From the cell containing the given text, extract its center point as [x, y] coordinate. 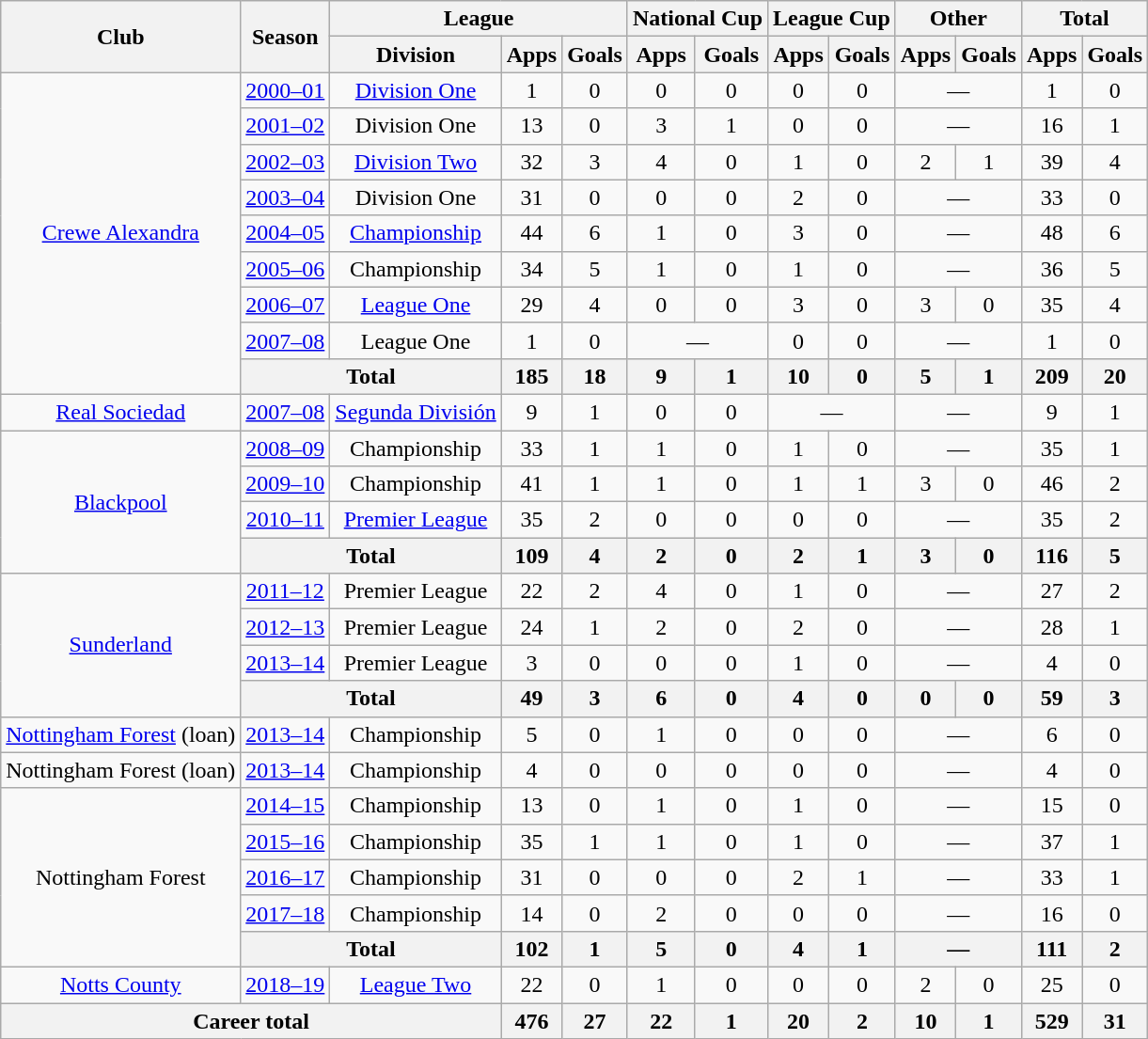
2005–06 [286, 269]
2015–16 [286, 842]
League [480, 19]
15 [1051, 806]
2010–11 [286, 520]
2002–03 [286, 162]
National Cup [698, 19]
Notts County [120, 984]
Career total [251, 1020]
2018–19 [286, 984]
529 [1051, 1020]
Blackpool [120, 502]
2011–12 [286, 591]
2004–05 [286, 233]
2017–18 [286, 913]
Division [416, 55]
46 [1051, 484]
109 [531, 556]
34 [531, 269]
Division Two [416, 162]
2008–09 [286, 449]
111 [1051, 949]
44 [531, 233]
116 [1051, 556]
2003–04 [286, 197]
Sunderland [120, 645]
185 [531, 376]
28 [1051, 627]
2014–15 [286, 806]
25 [1051, 984]
2006–07 [286, 305]
League Cup [832, 19]
League Two [416, 984]
14 [531, 913]
Season [286, 37]
2001–02 [286, 126]
2000–01 [286, 90]
32 [531, 162]
18 [595, 376]
Nottingham Forest [120, 877]
Crewe Alexandra [120, 233]
Other [958, 19]
Segunda División [416, 412]
49 [531, 699]
102 [531, 949]
476 [531, 1020]
59 [1051, 699]
37 [1051, 842]
48 [1051, 233]
2009–10 [286, 484]
39 [1051, 162]
29 [531, 305]
2012–13 [286, 627]
41 [531, 484]
209 [1051, 376]
2016–17 [286, 877]
36 [1051, 269]
Real Sociedad [120, 412]
24 [531, 627]
Club [120, 37]
